Provide the (x, y) coordinate of the cell's center where the given text is located.  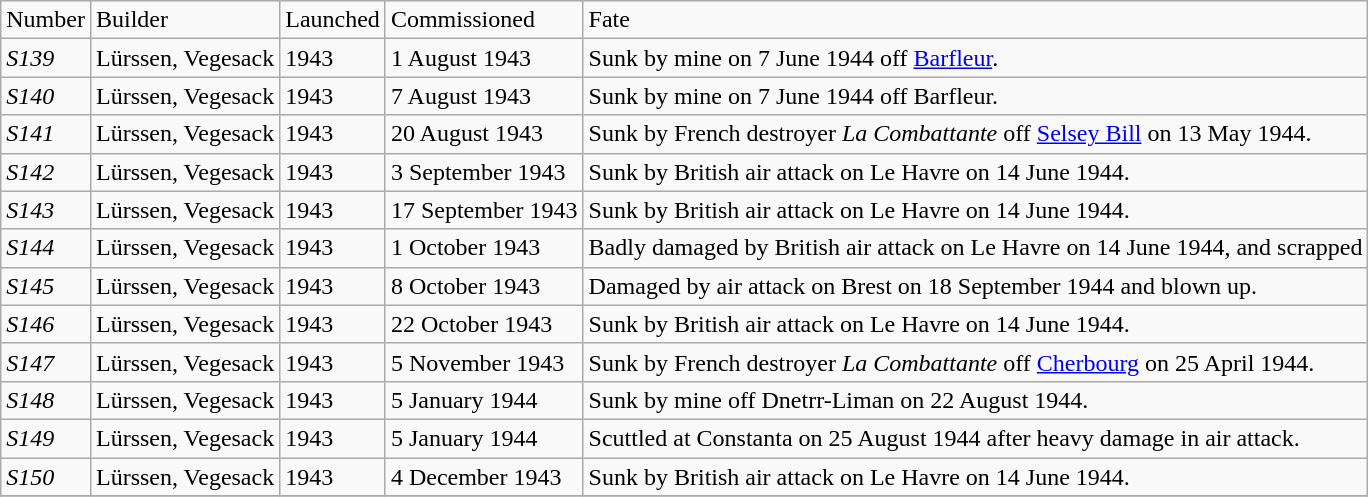
22 October 1943 (484, 324)
S144 (46, 248)
7 August 1943 (484, 96)
S150 (46, 477)
S147 (46, 362)
8 October 1943 (484, 286)
3 September 1943 (484, 172)
S143 (46, 210)
Builder (184, 20)
4 December 1943 (484, 477)
Sunk by French destroyer La Combattante off Selsey Bill on 13 May 1944. (976, 134)
1 August 1943 (484, 58)
Scuttled at Constanta on 25 August 1944 after heavy damage in air attack. (976, 438)
S140 (46, 96)
Number (46, 20)
S141 (46, 134)
Sunk by mine off Dnetrr-Liman on 22 August 1944. (976, 400)
Commissioned (484, 20)
Badly damaged by British air attack on Le Havre on 14 June 1944, and scrapped (976, 248)
Fate (976, 20)
20 August 1943 (484, 134)
S142 (46, 172)
Damaged by air attack on Brest on 18 September 1944 and blown up. (976, 286)
1 October 1943 (484, 248)
S139 (46, 58)
S146 (46, 324)
Launched (333, 20)
Sunk by French destroyer La Combattante off Cherbourg on 25 April 1944. (976, 362)
S145 (46, 286)
S149 (46, 438)
5 November 1943 (484, 362)
S148 (46, 400)
17 September 1943 (484, 210)
